Return the [X, Y] coordinate for the center point of the cell that contains the specified text.  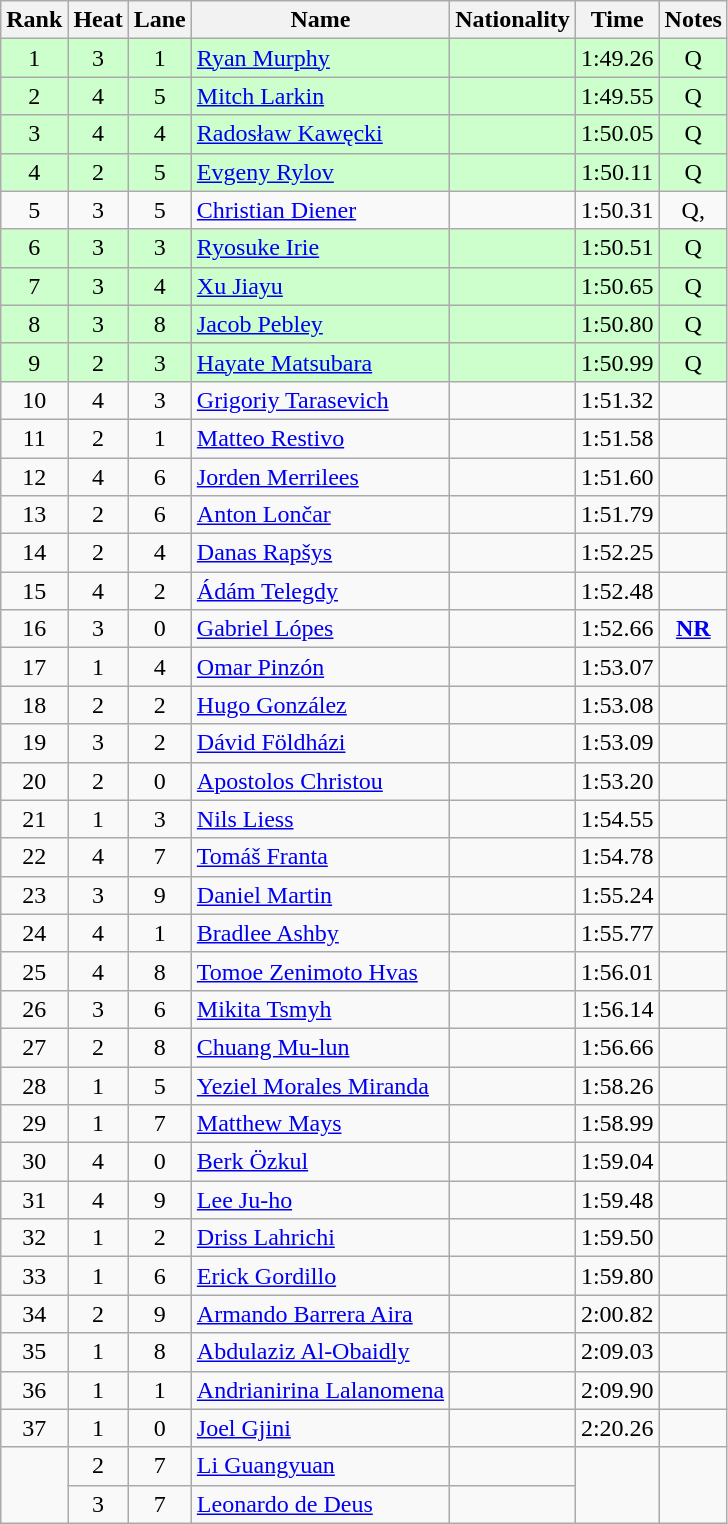
1:54.78 [617, 857]
Christian Diener [320, 210]
1:50.65 [617, 286]
1:54.55 [617, 819]
Apostolos Christou [320, 781]
34 [34, 1314]
26 [34, 1009]
2:09.03 [617, 1352]
Lane [160, 20]
Nils Liess [320, 819]
1:52.48 [617, 591]
30 [34, 1162]
1:50.31 [617, 210]
Joel Gjini [320, 1428]
25 [34, 971]
Leonardo de Deus [320, 1504]
16 [34, 629]
1:53.20 [617, 781]
1:53.07 [617, 667]
Ryosuke Irie [320, 248]
Ádám Telegdy [320, 591]
1:56.14 [617, 1009]
2:00.82 [617, 1314]
27 [34, 1047]
1:55.77 [617, 933]
Li Guangyuan [320, 1466]
1:59.48 [617, 1200]
Tomáš Franta [320, 857]
28 [34, 1085]
23 [34, 895]
1:59.50 [617, 1238]
Heat [98, 20]
Evgeny Rylov [320, 172]
Dávid Földházi [320, 743]
Jorden Merrilees [320, 477]
Anton Lončar [320, 515]
1:56.01 [617, 971]
Lee Ju-ho [320, 1200]
Driss Lahrichi [320, 1238]
36 [34, 1390]
2:09.90 [617, 1390]
31 [34, 1200]
32 [34, 1238]
1:50.05 [617, 134]
12 [34, 477]
1:50.80 [617, 324]
Xu Jiayu [320, 286]
Radosław Kawęcki [320, 134]
37 [34, 1428]
22 [34, 857]
1:58.99 [617, 1124]
Ryan Murphy [320, 58]
Danas Rapšys [320, 553]
Name [320, 20]
Abdulaziz Al-Obaidly [320, 1352]
Daniel Martin [320, 895]
19 [34, 743]
Matthew Mays [320, 1124]
17 [34, 667]
10 [34, 400]
35 [34, 1352]
Grigoriy Tarasevich [320, 400]
Hayate Matsubara [320, 362]
Notes [693, 20]
1:55.24 [617, 895]
15 [34, 591]
1:59.04 [617, 1162]
Tomoe Zenimoto Hvas [320, 971]
14 [34, 553]
1:52.25 [617, 553]
1:49.26 [617, 58]
Hugo González [320, 705]
2:20.26 [617, 1428]
21 [34, 819]
NR [693, 629]
Jacob Pebley [320, 324]
1:51.58 [617, 438]
29 [34, 1124]
33 [34, 1276]
13 [34, 515]
1:52.66 [617, 629]
Time [617, 20]
1:53.09 [617, 743]
1:51.60 [617, 477]
Q, [693, 210]
1:59.80 [617, 1276]
Chuang Mu-lun [320, 1047]
1:53.08 [617, 705]
Rank [34, 20]
24 [34, 933]
1:49.55 [617, 96]
Yeziel Morales Miranda [320, 1085]
20 [34, 781]
1:50.11 [617, 172]
1:51.79 [617, 515]
1:50.51 [617, 248]
Mitch Larkin [320, 96]
18 [34, 705]
1:56.66 [617, 1047]
Gabriel Lópes [320, 629]
Berk Özkul [320, 1162]
Erick Gordillo [320, 1276]
Nationality [513, 20]
11 [34, 438]
Mikita Tsmyh [320, 1009]
Armando Barrera Aira [320, 1314]
1:58.26 [617, 1085]
Matteo Restivo [320, 438]
Omar Pinzón [320, 667]
1:50.99 [617, 362]
1:51.32 [617, 400]
Bradlee Ashby [320, 933]
Andrianirina Lalanomena [320, 1390]
